Pinpoint the cell where the given text exists, returning its (x, y) midpoint coordinate. 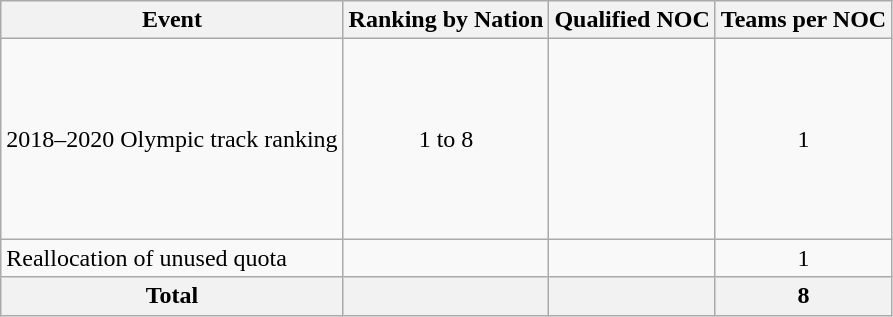
Reallocation of unused quota (172, 258)
Total (172, 296)
Teams per NOC (803, 20)
1 to 8 (446, 139)
Event (172, 20)
8 (803, 296)
Qualified NOC (632, 20)
Ranking by Nation (446, 20)
2018–2020 Olympic track ranking (172, 139)
